Search for the cell housing the specified text and yield its (X, Y) center coordinate. 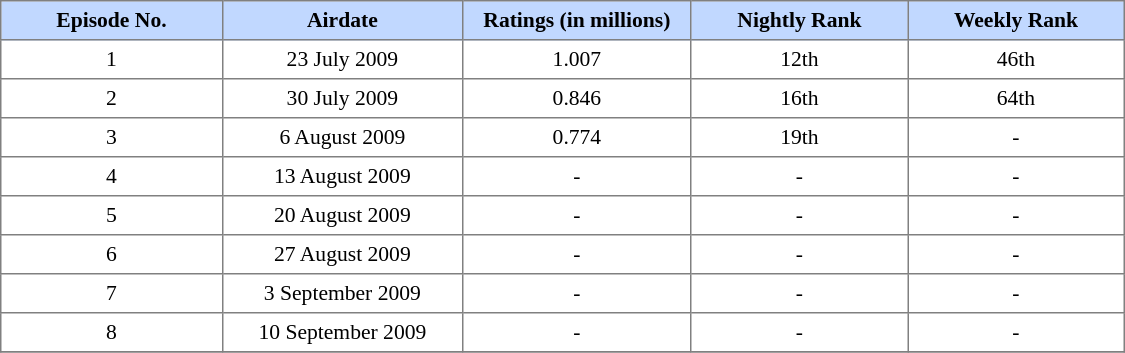
Weekly Rank (1016, 20)
27 August 2009 (342, 254)
3 (112, 138)
6 August 2009 (342, 138)
23 July 2009 (342, 60)
0.846 (578, 98)
30 July 2009 (342, 98)
Episode No. (112, 20)
Ratings (in millions) (578, 20)
5 (112, 216)
3 September 2009 (342, 294)
2 (112, 98)
Nightly Rank (800, 20)
13 August 2009 (342, 176)
4 (112, 176)
1.007 (578, 60)
0.774 (578, 138)
64th (1016, 98)
20 August 2009 (342, 216)
6 (112, 254)
12th (800, 60)
46th (1016, 60)
19th (800, 138)
10 September 2009 (342, 332)
Airdate (342, 20)
7 (112, 294)
16th (800, 98)
8 (112, 332)
1 (112, 60)
